Determine the [X, Y] coordinate at the center of the cell enclosing the given text.  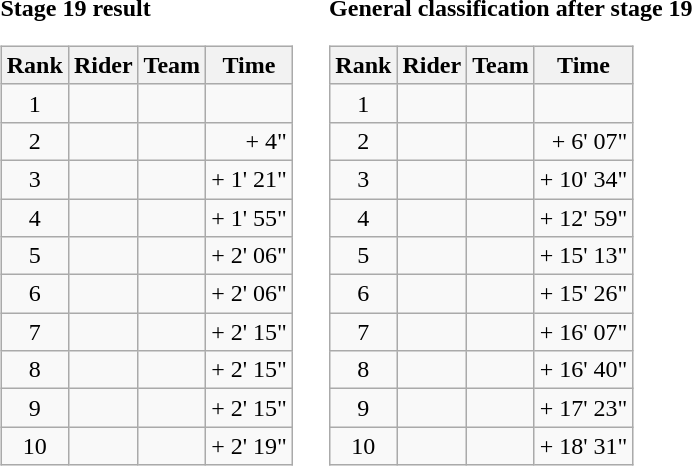
+ 16' 07" [584, 332]
+ 15' 26" [584, 294]
+ 10' 34" [584, 179]
+ 18' 31" [584, 446]
+ 17' 23" [584, 408]
+ 1' 55" [250, 217]
+ 12' 59" [584, 217]
+ 2' 19" [250, 446]
+ 1' 21" [250, 179]
+ 4" [250, 141]
+ 16' 40" [584, 370]
+ 15' 13" [584, 256]
+ 6' 07" [584, 141]
